Locate the cell with the specified text and output its (x, y) center coordinate. 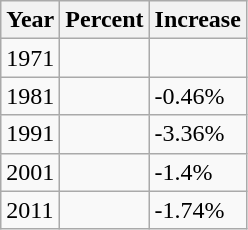
-1.4% (198, 172)
-1.74% (198, 210)
Increase (198, 20)
-0.46% (198, 96)
1971 (30, 58)
1991 (30, 134)
1981 (30, 96)
Percent (104, 20)
Year (30, 20)
2001 (30, 172)
-3.36% (198, 134)
2011 (30, 210)
